Return (x, y) of the center of cell containing provided text 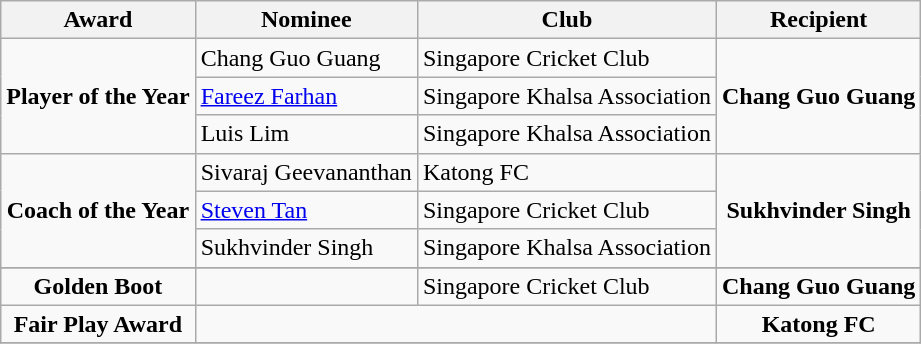
Sivaraj Geevananthan (306, 172)
Luis Lim (306, 134)
Recipient (818, 20)
Coach of the Year (98, 210)
Fareez Farhan (306, 96)
Nominee (306, 20)
Club (566, 20)
Fair Play Award (98, 324)
Steven Tan (306, 210)
Golden Boot (98, 286)
Player of the Year (98, 96)
Award (98, 20)
